Identify which cell holds the provided text, then report its [x, y] central coordinate. 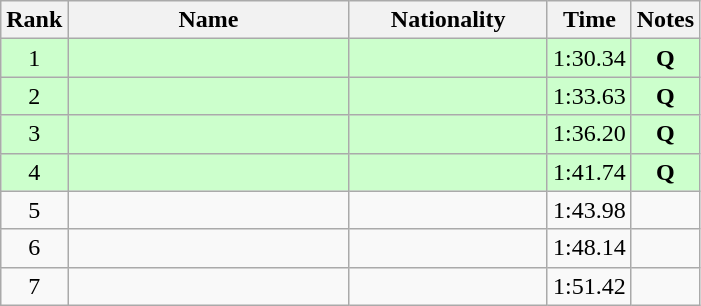
Time [589, 20]
1:48.14 [589, 248]
3 [34, 134]
Nationality [448, 20]
5 [34, 210]
1:36.20 [589, 134]
1:41.74 [589, 172]
1 [34, 58]
Name [208, 20]
7 [34, 286]
2 [34, 96]
4 [34, 172]
1:51.42 [589, 286]
Rank [34, 20]
6 [34, 248]
1:33.63 [589, 96]
Notes [665, 20]
1:43.98 [589, 210]
1:30.34 [589, 58]
